For the text-containing cell, return its midpoint in [x, y] coordinate format. 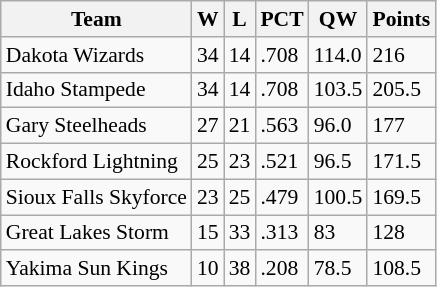
QW [338, 19]
L [240, 19]
27 [208, 126]
96.5 [338, 162]
177 [401, 126]
Rockford Lightning [96, 162]
Idaho Stampede [96, 90]
100.5 [338, 197]
Points [401, 19]
205.5 [401, 90]
21 [240, 126]
15 [208, 233]
83 [338, 233]
.208 [282, 269]
Yakima Sun Kings [96, 269]
Team [96, 19]
W [208, 19]
38 [240, 269]
PCT [282, 19]
Sioux Falls Skyforce [96, 197]
Great Lakes Storm [96, 233]
169.5 [401, 197]
Gary Steelheads [96, 126]
96.0 [338, 126]
114.0 [338, 55]
108.5 [401, 269]
33 [240, 233]
.563 [282, 126]
10 [208, 269]
.479 [282, 197]
.313 [282, 233]
.521 [282, 162]
103.5 [338, 90]
216 [401, 55]
171.5 [401, 162]
Dakota Wizards [96, 55]
128 [401, 233]
78.5 [338, 269]
